Provide the [X, Y] coordinate of the cell's center where the given text is located.  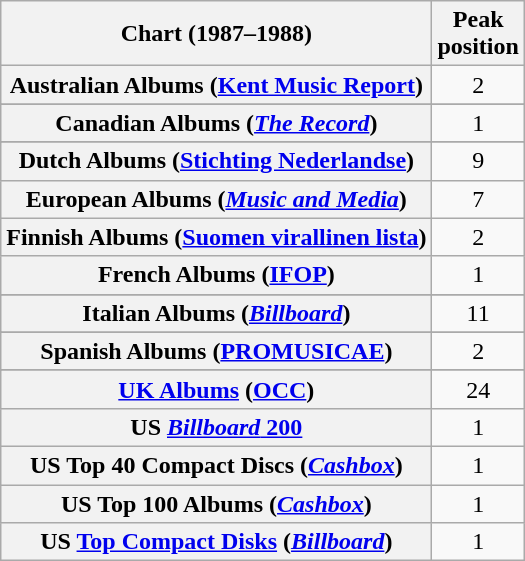
Dutch Albums (Stichting Nederlandse) [216, 161]
Canadian Albums (The Record) [216, 123]
Italian Albums (Billboard) [216, 313]
US Billboard 200 [216, 427]
9 [478, 161]
Spanish Albums (PROMUSICAE) [216, 351]
US Top Compact Disks (Billboard) [216, 542]
US Top 100 Albums (Cashbox) [216, 503]
French Albums (IFOP) [216, 275]
Finnish Albums (Suomen virallinen lista) [216, 237]
Australian Albums (Kent Music Report) [216, 85]
11 [478, 313]
US Top 40 Compact Discs (Cashbox) [216, 465]
UK Albums (OCC) [216, 389]
Peakposition [478, 34]
24 [478, 389]
European Albums (Music and Media) [216, 199]
7 [478, 199]
Chart (1987–1988) [216, 34]
